Output the [x, y] coordinate of the center of the cell containing the given text.  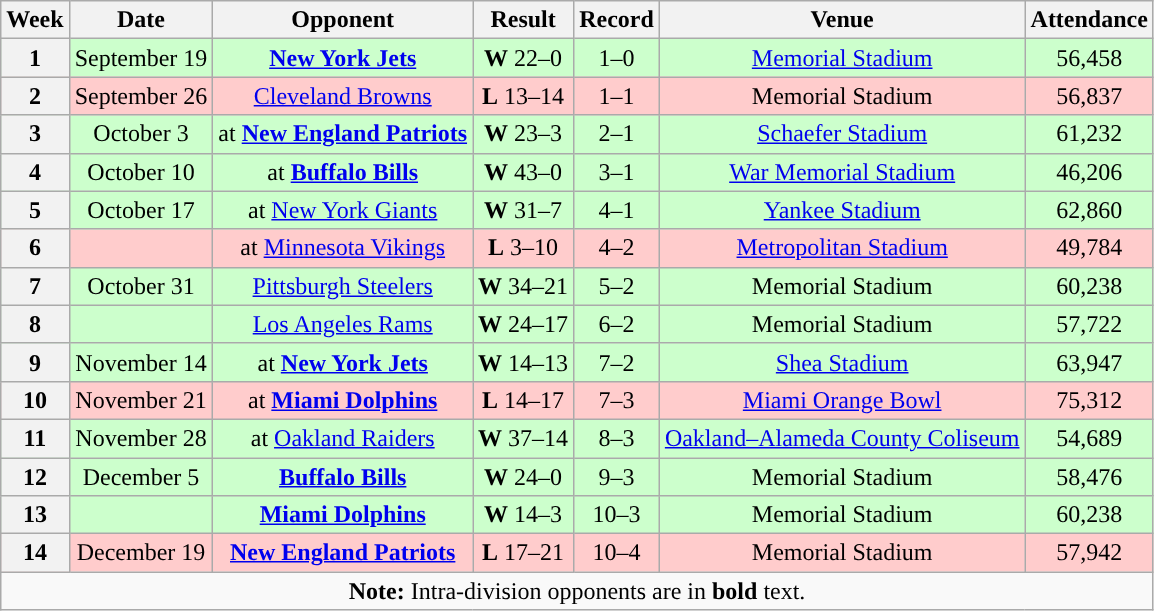
W 22–0 [524, 58]
W 24–0 [524, 477]
Date [141, 20]
November 14 [141, 362]
7 [35, 286]
75,312 [1089, 400]
Metropolitan Stadium [842, 248]
Shea Stadium [842, 362]
W 37–14 [524, 438]
Week [35, 20]
at New England Patriots [343, 134]
3–1 [617, 172]
63,947 [1089, 362]
Schaefer Stadium [842, 134]
New York Jets [343, 58]
Oakland–Alameda County Coliseum [842, 438]
9–3 [617, 477]
5 [35, 210]
W 14–3 [524, 515]
W 43–0 [524, 172]
December 5 [141, 477]
4–1 [617, 210]
W 34–21 [524, 286]
at New York Giants [343, 210]
46,206 [1089, 172]
3 [35, 134]
57,722 [1089, 324]
Buffalo Bills [343, 477]
61,232 [1089, 134]
Result [524, 20]
9 [35, 362]
December 19 [141, 553]
Miami Orange Bowl [842, 400]
56,837 [1089, 96]
Record [617, 20]
1–1 [617, 96]
8–3 [617, 438]
58,476 [1089, 477]
Pittsburgh Steelers [343, 286]
14 [35, 553]
7–2 [617, 362]
W 31–7 [524, 210]
62,860 [1089, 210]
6–2 [617, 324]
Miami Dolphins [343, 515]
Note: Intra-division opponents are in bold text. [578, 591]
September 26 [141, 96]
at Miami Dolphins [343, 400]
1 [35, 58]
49,784 [1089, 248]
13 [35, 515]
W 24–17 [524, 324]
2 [35, 96]
2–1 [617, 134]
Los Angeles Rams [343, 324]
at Oakland Raiders [343, 438]
L 13–14 [524, 96]
10 [35, 400]
10–4 [617, 553]
at New York Jets [343, 362]
November 21 [141, 400]
W 23–3 [524, 134]
56,458 [1089, 58]
11 [35, 438]
Attendance [1089, 20]
Cleveland Browns [343, 96]
October 17 [141, 210]
Yankee Stadium [842, 210]
54,689 [1089, 438]
57,942 [1089, 553]
October 10 [141, 172]
October 3 [141, 134]
12 [35, 477]
Venue [842, 20]
L 14–17 [524, 400]
10–3 [617, 515]
6 [35, 248]
Opponent [343, 20]
L 17–21 [524, 553]
October 31 [141, 286]
5–2 [617, 286]
at Buffalo Bills [343, 172]
at Minnesota Vikings [343, 248]
War Memorial Stadium [842, 172]
4–2 [617, 248]
September 19 [141, 58]
4 [35, 172]
1–0 [617, 58]
November 28 [141, 438]
7–3 [617, 400]
L 3–10 [524, 248]
8 [35, 324]
W 14–13 [524, 362]
New England Patriots [343, 553]
